Pinpoint the cell where the given text exists, returning its (x, y) midpoint coordinate. 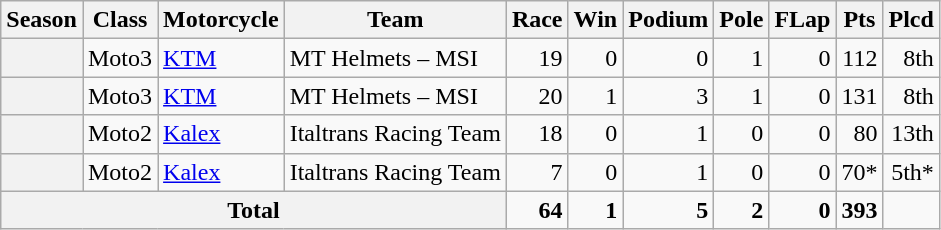
Pole (742, 20)
Class (120, 20)
70* (860, 172)
Win (596, 20)
Total (254, 210)
112 (860, 58)
FLap (802, 20)
Podium (668, 20)
5th* (911, 172)
Motorcycle (222, 20)
Race (537, 20)
Pts (860, 20)
19 (537, 58)
5 (668, 210)
Plcd (911, 20)
64 (537, 210)
7 (537, 172)
Season (42, 20)
20 (537, 96)
3 (668, 96)
2 (742, 210)
13th (911, 134)
Team (395, 20)
131 (860, 96)
80 (860, 134)
18 (537, 134)
393 (860, 210)
